For the text-containing cell, return its midpoint in (x, y) coordinate format. 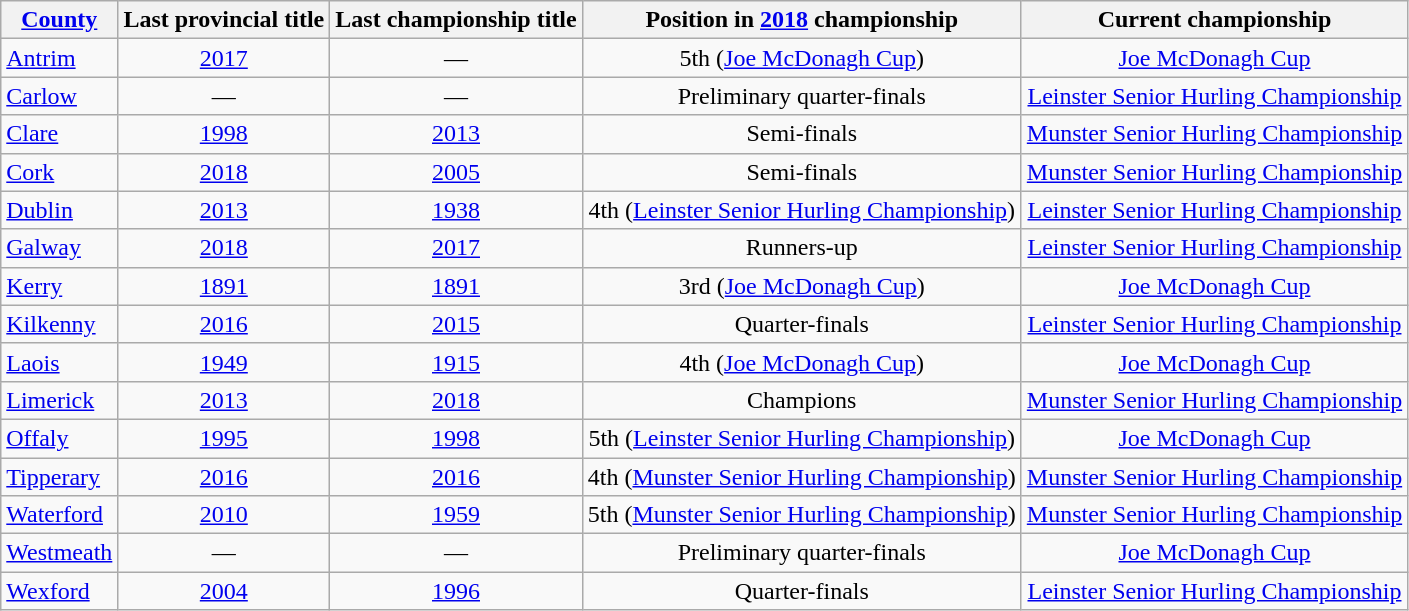
1959 (456, 515)
Kilkenny (60, 324)
Wexford (60, 591)
2004 (224, 591)
Kerry (60, 286)
Last championship title (456, 20)
1995 (224, 438)
Position in 2018 championship (802, 20)
4th (Munster Senior Hurling Championship) (802, 477)
County (60, 20)
3rd (Joe McDonagh Cup) (802, 286)
2005 (456, 172)
5th (Munster Senior Hurling Championship) (802, 515)
1996 (456, 591)
2010 (224, 515)
4th (Leinster Senior Hurling Championship) (802, 210)
Galway (60, 248)
Dublin (60, 210)
1915 (456, 362)
5th (Leinster Senior Hurling Championship) (802, 438)
Cork (60, 172)
Waterford (60, 515)
1938 (456, 210)
4th (Joe McDonagh Cup) (802, 362)
Limerick (60, 400)
Carlow (60, 96)
5th (Joe McDonagh Cup) (802, 58)
Current championship (1214, 20)
1949 (224, 362)
Tipperary (60, 477)
2015 (456, 324)
Runners-up (802, 248)
Offaly (60, 438)
Laois (60, 362)
Champions (802, 400)
Antrim (60, 58)
Clare (60, 134)
Westmeath (60, 553)
Last provincial title (224, 20)
